Identify which cell holds the provided text, then report its (X, Y) central coordinate. 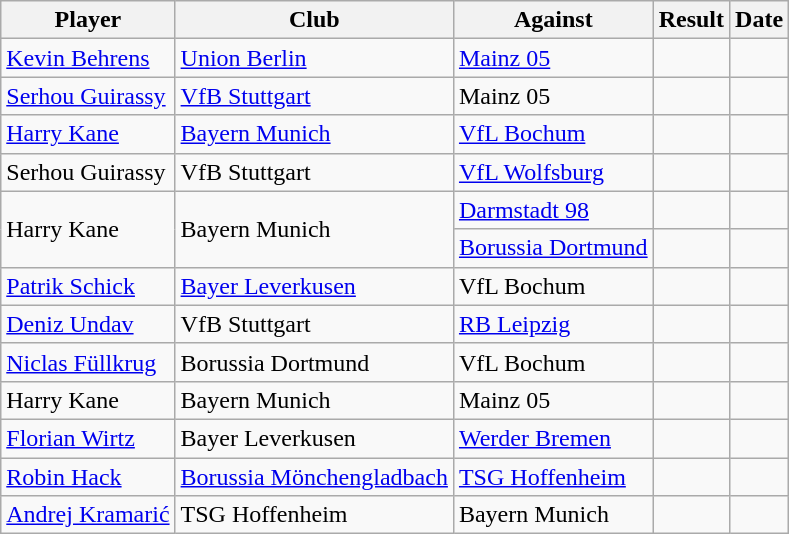
Werder Bremen (553, 438)
VfL Wolfsburg (553, 172)
Patrik Schick (88, 286)
Result (691, 20)
Deniz Undav (88, 324)
Kevin Behrens (88, 58)
Niclas Füllkrug (88, 362)
Andrej Kramarić (88, 515)
RB Leipzig (553, 324)
Darmstadt 98 (553, 210)
Robin Hack (88, 477)
Union Berlin (314, 58)
Club (314, 20)
Player (88, 20)
Date (760, 20)
Borussia Mönchengladbach (314, 477)
Against (553, 20)
Florian Wirtz (88, 438)
